Find where the given text appears and provide that cell's center as [x, y] coordinate. 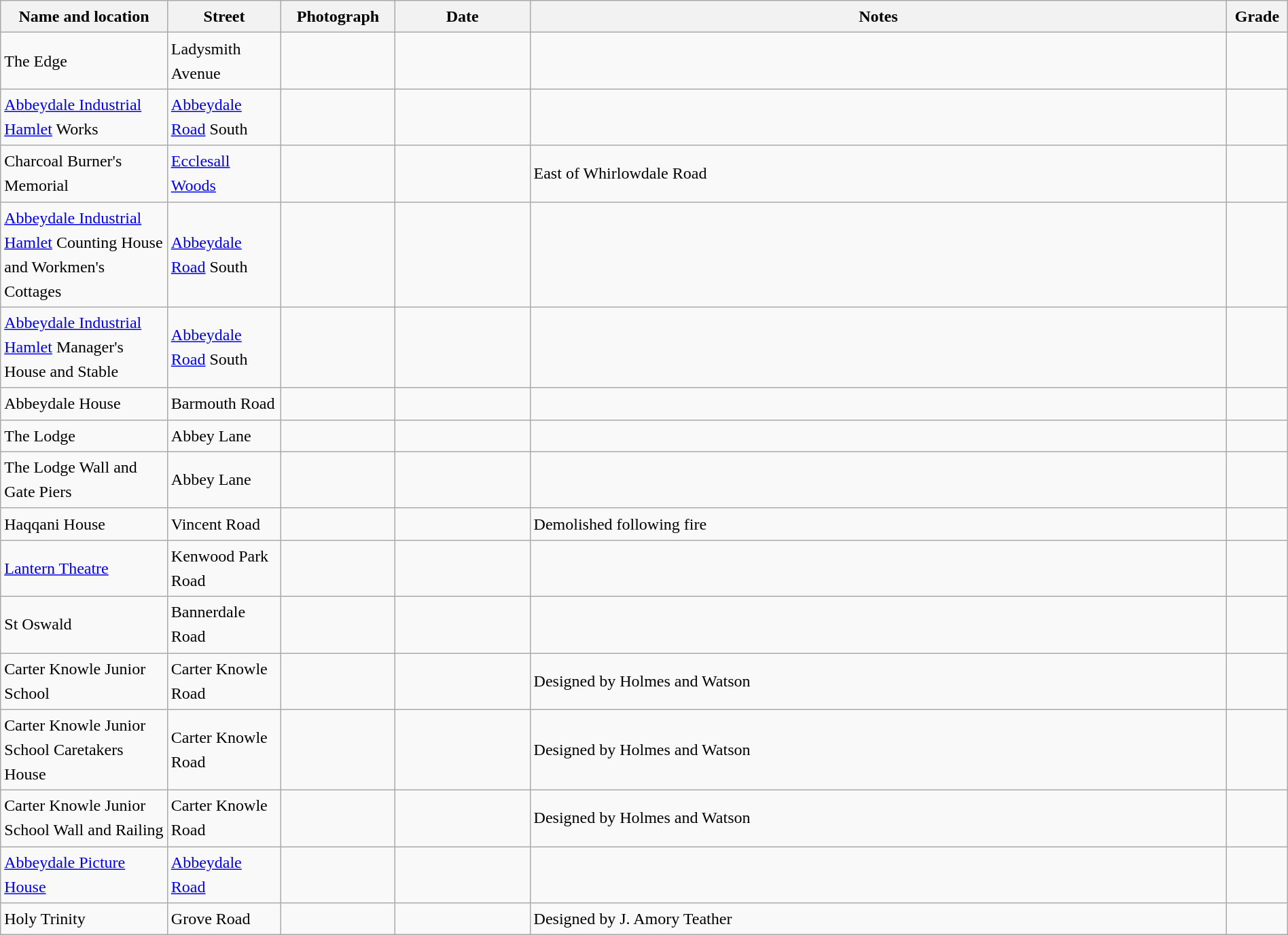
Abbeydale Industrial Hamlet Counting House and Workmen's Cottages [84, 254]
Lantern Theatre [84, 568]
The Lodge [84, 436]
The Lodge Wall and Gate Piers [84, 479]
Designed by J. Amory Teather [878, 919]
Abbeydale Road [224, 875]
Notes [878, 16]
Ladysmith Avenue [224, 61]
Carter Knowle Junior School Caretakers House [84, 750]
East of Whirlowdale Road [878, 174]
Photograph [338, 16]
Ecclesall Woods [224, 174]
Abbeydale House [84, 403]
Haqqani House [84, 524]
Charcoal Burner's Memorial [84, 174]
Name and location [84, 16]
Date [462, 16]
Carter Knowle Junior School [84, 682]
Abbeydale Industrial Hamlet Works [84, 117]
Bannerdale Road [224, 625]
Abbeydale Industrial Hamlet Manager's House and Stable [84, 348]
Holy Trinity [84, 919]
Kenwood Park Road [224, 568]
Carter Knowle Junior School Wall and Railing [84, 819]
The Edge [84, 61]
Vincent Road [224, 524]
Barmouth Road [224, 403]
St Oswald [84, 625]
Abbeydale Picture House [84, 875]
Grove Road [224, 919]
Street [224, 16]
Demolished following fire [878, 524]
Grade [1257, 16]
